Output the (x, y) coordinate of the center of the cell containing the given text.  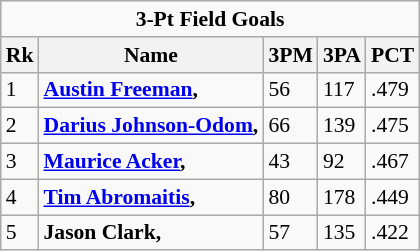
66 (290, 126)
.479 (392, 90)
117 (342, 90)
56 (290, 90)
Jason Clark, (150, 233)
139 (342, 126)
Rk (20, 55)
3PA (342, 55)
Austin Freeman, (150, 90)
PCT (392, 55)
3PM (290, 55)
.475 (392, 126)
92 (342, 162)
3-Pt Field Goals (210, 19)
43 (290, 162)
Name (150, 55)
Maurice Acker, (150, 162)
57 (290, 233)
80 (290, 197)
.422 (392, 233)
2 (20, 126)
1 (20, 90)
5 (20, 233)
135 (342, 233)
Darius Johnson-Odom, (150, 126)
178 (342, 197)
.467 (392, 162)
.449 (392, 197)
3 (20, 162)
Tim Abromaitis, (150, 197)
4 (20, 197)
